Search for the cell housing the specified text and yield its (X, Y) center coordinate. 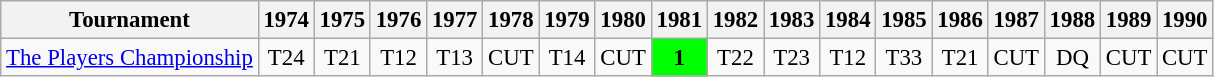
Tournament (130, 20)
1988 (1072, 20)
1981 (679, 20)
T23 (792, 58)
1987 (1016, 20)
T13 (455, 58)
T33 (904, 58)
1978 (511, 20)
1989 (1128, 20)
1984 (848, 20)
DQ (1072, 58)
T14 (567, 58)
1980 (623, 20)
1990 (1185, 20)
T24 (286, 58)
1977 (455, 20)
1976 (398, 20)
1975 (342, 20)
1985 (904, 20)
1979 (567, 20)
1974 (286, 20)
1986 (960, 20)
1982 (735, 20)
1 (679, 58)
1983 (792, 20)
T22 (735, 58)
The Players Championship (130, 58)
